Identify which cell holds the provided text, then report its (x, y) central coordinate. 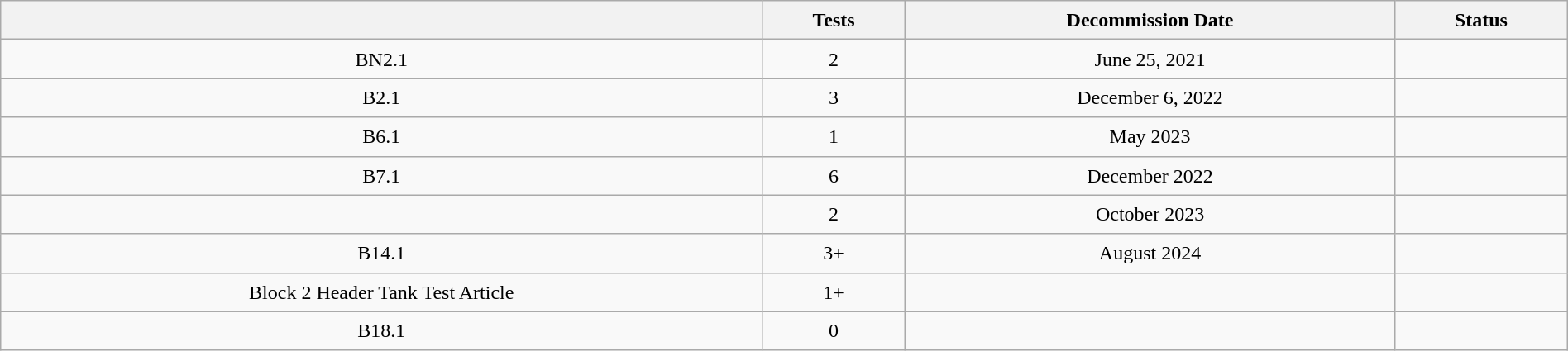
B7.1 (382, 175)
B2.1 (382, 97)
3+ (834, 253)
Block 2 Header Tank Test Article (382, 292)
Decommission Date (1150, 20)
BN2.1 (382, 59)
October 2023 (1150, 215)
Status (1482, 20)
May 2023 (1150, 137)
December 6, 2022 (1150, 97)
0 (834, 330)
3 (834, 97)
B18.1 (382, 330)
June 25, 2021 (1150, 59)
1+ (834, 292)
B14.1 (382, 253)
August 2024 (1150, 253)
B6.1 (382, 137)
6 (834, 175)
Tests (834, 20)
1 (834, 137)
December 2022 (1150, 175)
